Determine the (X, Y) coordinate at the center of the cell enclosing the given text.  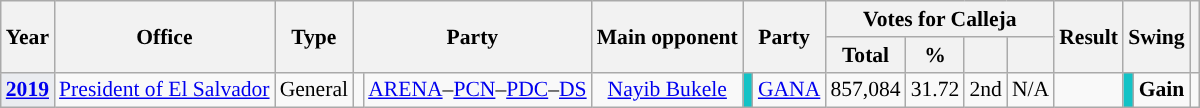
2nd (986, 90)
857,084 (865, 90)
N/A (1030, 90)
Office (164, 36)
President of El Salvador (164, 90)
Nayib Bukele (668, 90)
Swing (1156, 36)
Year (28, 36)
2019 (28, 90)
Type (314, 36)
Votes for Calleja (940, 19)
General (314, 90)
31.72 (936, 90)
GANA (789, 90)
ARENA–PCN–PDC–DS (478, 90)
Result (1088, 36)
Total (865, 55)
Gain (1161, 90)
Main opponent (668, 36)
% (936, 55)
